Return (X, Y) of the center of cell containing provided text 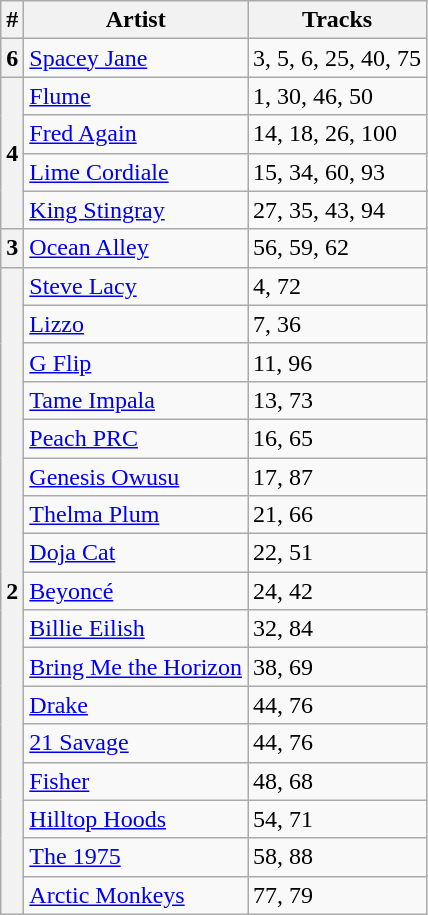
17, 87 (338, 477)
G Flip (136, 362)
Arctic Monkeys (136, 895)
Doja Cat (136, 553)
Lime Cordiale (136, 172)
77, 79 (338, 895)
Beyoncé (136, 591)
3 (12, 248)
21 Savage (136, 743)
14, 18, 26, 100 (338, 134)
Billie Eilish (136, 629)
6 (12, 58)
38, 69 (338, 667)
21, 66 (338, 515)
22, 51 (338, 553)
11, 96 (338, 362)
Tracks (338, 20)
King Stingray (136, 210)
54, 71 (338, 819)
56, 59, 62 (338, 248)
Hilltop Hoods (136, 819)
58, 88 (338, 857)
13, 73 (338, 400)
# (12, 20)
48, 68 (338, 781)
3, 5, 6, 25, 40, 75 (338, 58)
4 (12, 153)
Fred Again (136, 134)
Bring Me the Horizon (136, 667)
Artist (136, 20)
Peach PRC (136, 438)
Genesis Owusu (136, 477)
Spacey Jane (136, 58)
Ocean Alley (136, 248)
7, 36 (338, 324)
27, 35, 43, 94 (338, 210)
4, 72 (338, 286)
Steve Lacy (136, 286)
16, 65 (338, 438)
Lizzo (136, 324)
Fisher (136, 781)
1, 30, 46, 50 (338, 96)
Tame Impala (136, 400)
Thelma Plum (136, 515)
24, 42 (338, 591)
Drake (136, 705)
Flume (136, 96)
32, 84 (338, 629)
The 1975 (136, 857)
2 (12, 590)
15, 34, 60, 93 (338, 172)
